Return the [X, Y] coordinate for the center point of the cell that contains the specified text.  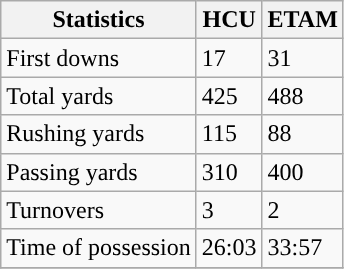
ETAM [302, 20]
2 [302, 210]
425 [229, 96]
Time of possession [99, 248]
400 [302, 172]
HCU [229, 20]
115 [229, 134]
First downs [99, 58]
88 [302, 134]
33:57 [302, 248]
Rushing yards [99, 134]
488 [302, 96]
26:03 [229, 248]
Turnovers [99, 210]
3 [229, 210]
310 [229, 172]
31 [302, 58]
Statistics [99, 20]
17 [229, 58]
Total yards [99, 96]
Passing yards [99, 172]
